Capture the cell that displays the provided text and extract its [x, y] central coordinate. 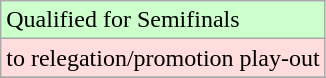
to relegation/promotion play-out [163, 58]
Qualified for Semifinals [163, 20]
